Extract the [X, Y] coordinate from the center of the cell holding the provided text.  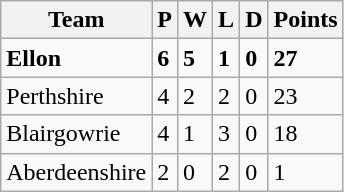
27 [306, 58]
Ellon [76, 58]
Aberdeenshire [76, 172]
D [254, 20]
Perthshire [76, 96]
6 [165, 58]
P [165, 20]
3 [226, 134]
Blairgowrie [76, 134]
23 [306, 96]
5 [194, 58]
18 [306, 134]
L [226, 20]
W [194, 20]
Team [76, 20]
Points [306, 20]
